Identify which cell holds the provided text, then report its (X, Y) central coordinate. 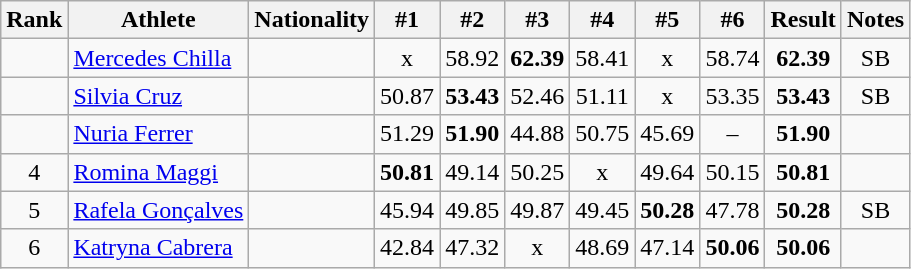
#6 (732, 20)
50.25 (538, 172)
58.92 (472, 58)
4 (34, 172)
Silvia Cruz (158, 96)
Katryna Cabrera (158, 248)
#2 (472, 20)
#1 (408, 20)
49.45 (602, 210)
– (732, 134)
50.87 (408, 96)
50.15 (732, 172)
47.78 (732, 210)
58.41 (602, 58)
49.85 (472, 210)
51.29 (408, 134)
Result (803, 20)
44.88 (538, 134)
51.11 (602, 96)
Nationality (312, 20)
48.69 (602, 248)
45.94 (408, 210)
Nuria Ferrer (158, 134)
#4 (602, 20)
6 (34, 248)
#5 (668, 20)
Rafela Gonçalves (158, 210)
Romina Maggi (158, 172)
Notes (875, 20)
47.32 (472, 248)
49.14 (472, 172)
58.74 (732, 58)
50.75 (602, 134)
42.84 (408, 248)
52.46 (538, 96)
Rank (34, 20)
#3 (538, 20)
47.14 (668, 248)
5 (34, 210)
49.87 (538, 210)
49.64 (668, 172)
45.69 (668, 134)
Mercedes Chilla (158, 58)
Athlete (158, 20)
53.35 (732, 96)
